Pinpoint the cell where the given text exists, returning its (x, y) midpoint coordinate. 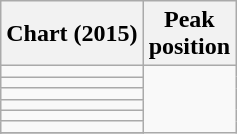
Chart (2015) (72, 34)
Peakposition (189, 34)
